Extract the (X, Y) coordinate from the center of the cell holding the provided text.  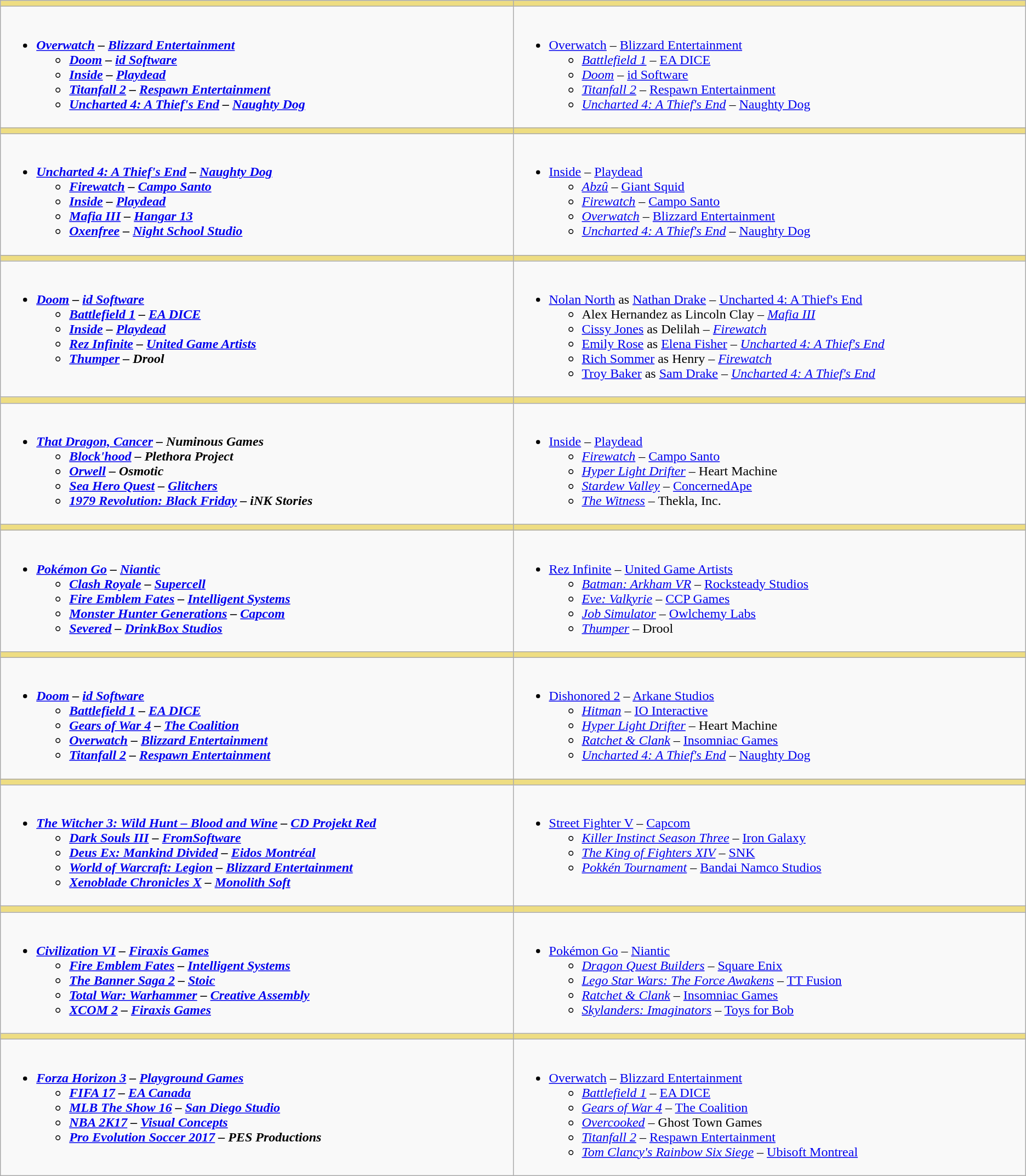
Doom – id SoftwareBattlefield 1 – EA DICEInside – PlaydeadRez Infinite – United Game ArtistsThumper – Drool (256, 329)
Rez Infinite – United Game ArtistsBatman: Arkham VR – Rocksteady StudiosEve: Valkyrie – CCP GamesJob Simulator – Owlchemy LabsThumper – Drool (770, 591)
Pokémon Go – NianticClash Royale – SupercellFire Emblem Fates – Intelligent SystemsMonster Hunter Generations – CapcomSevered – DrinkBox Studios (256, 591)
Inside – PlaydeadFirewatch – Campo SantoHyper Light Drifter – Heart MachineStardew Valley – ConcernedApeThe Witness – Thekla, Inc. (770, 464)
Inside – PlaydeadAbzû – Giant SquidFirewatch – Campo SantoOverwatch – Blizzard EntertainmentUncharted 4: A Thief's End – Naughty Dog (770, 194)
Overwatch – Blizzard EntertainmentDoom – id SoftwareInside – PlaydeadTitanfall 2 – Respawn EntertainmentUncharted 4: A Thief's End – Naughty Dog (256, 67)
Street Fighter V – CapcomKiller Instinct Season Three – Iron GalaxyThe King of Fighters XIV – SNKPokkén Tournament – Bandai Namco Studios (770, 845)
Uncharted 4: A Thief's End – Naughty DogFirewatch – Campo SantoInside – PlaydeadMafia III – Hangar 13Oxenfree – Night School Studio (256, 194)
Doom – id SoftwareBattlefield 1 – EA DICEGears of War 4 – The CoalitionOverwatch – Blizzard EntertainmentTitanfall 2 – Respawn Entertainment (256, 718)
